Identify which cell holds the provided text, then report its (x, y) central coordinate. 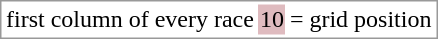
first column of every race (130, 19)
= grid position (360, 19)
10 (272, 19)
